From the cell containing the given text, extract its center point as (x, y) coordinate. 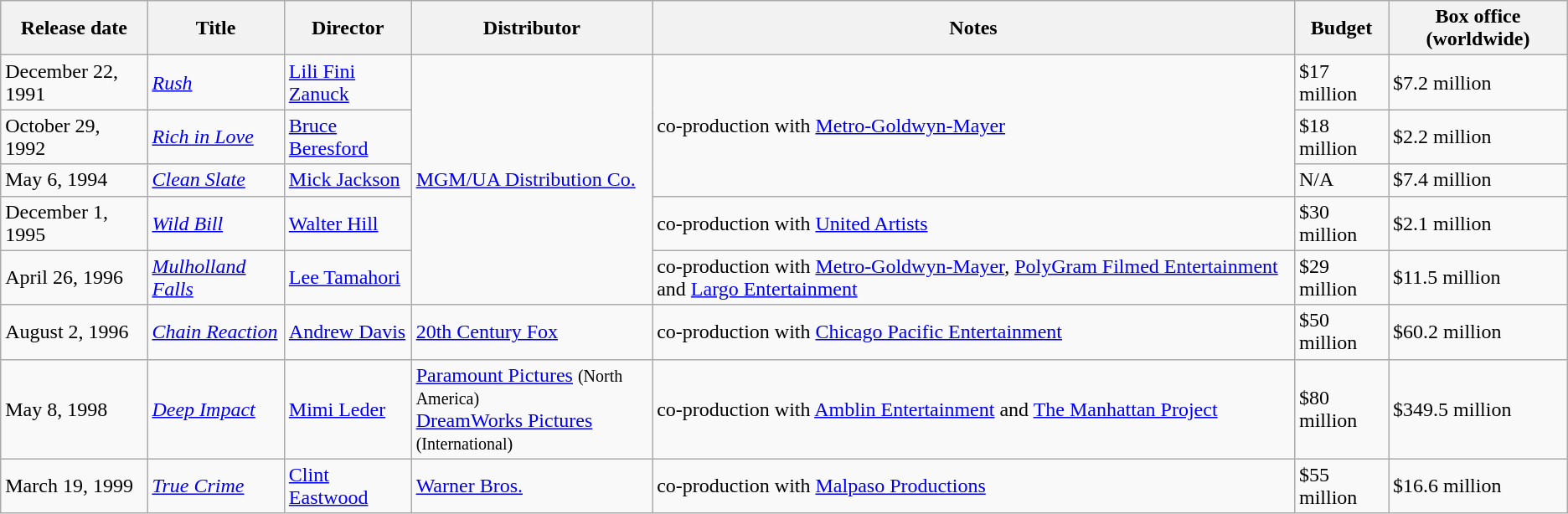
$55 million (1341, 486)
co-production with United Artists (973, 223)
Director (348, 28)
$349.5 million (1478, 409)
$17 million (1341, 82)
$16.6 million (1478, 486)
Warner Bros. (532, 486)
May 6, 1994 (74, 180)
N/A (1341, 180)
October 29, 1992 (74, 137)
Bruce Beresford (348, 137)
December 1, 1995 (74, 223)
$30 million (1341, 223)
Rich in Love (216, 137)
$11.5 million (1478, 278)
Andrew Davis (348, 332)
$80 million (1341, 409)
Paramount Pictures (North America)DreamWorks Pictures (International) (532, 409)
Rush (216, 82)
$29 million (1341, 278)
Lili Fini Zanuck (348, 82)
co-production with Metro-Goldwyn-Mayer, PolyGram Filmed Entertainment and Largo Entertainment (973, 278)
True Crime (216, 486)
MGM/UA Distribution Co. (532, 180)
co-production with Malpaso Productions (973, 486)
co-production with Metro-Goldwyn-Mayer (973, 126)
co-production with Amblin Entertainment and The Manhattan Project (973, 409)
Mulholland Falls (216, 278)
$18 million (1341, 137)
20th Century Fox (532, 332)
Notes (973, 28)
May 8, 1998 (74, 409)
Clean Slate (216, 180)
$2.1 million (1478, 223)
Title (216, 28)
co-production with Chicago Pacific Entertainment (973, 332)
Deep Impact (216, 409)
Distributor (532, 28)
$50 million (1341, 332)
$7.4 million (1478, 180)
$2.2 million (1478, 137)
Chain Reaction (216, 332)
Walter Hill (348, 223)
Clint Eastwood (348, 486)
Budget (1341, 28)
$60.2 million (1478, 332)
December 22, 1991 (74, 82)
Mimi Leder (348, 409)
April 26, 1996 (74, 278)
Box office (worldwide) (1478, 28)
Wild Bill (216, 223)
March 19, 1999 (74, 486)
$7.2 million (1478, 82)
Mick Jackson (348, 180)
Release date (74, 28)
August 2, 1996 (74, 332)
Lee Tamahori (348, 278)
